Return (X, Y) of the center of cell containing provided text 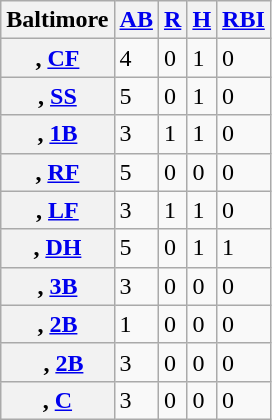
4 (136, 58)
H (202, 20)
, DH (58, 248)
, SS (58, 96)
, RF (58, 172)
, CF (58, 58)
, 1B (58, 134)
, C (58, 400)
Baltimore (58, 20)
, 3B (58, 286)
RBI (244, 20)
, LF (58, 210)
AB (136, 20)
R (172, 20)
